Search for the cell housing the specified text and yield its [x, y] center coordinate. 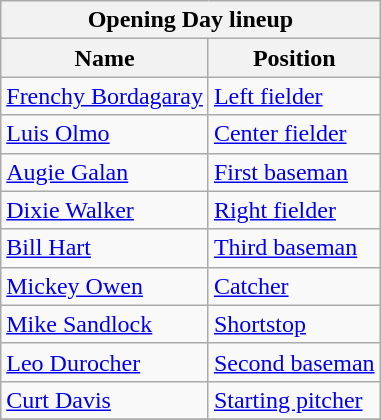
Mickey Owen [105, 286]
Name [105, 58]
Curt Davis [105, 400]
Opening Day lineup [190, 20]
Leo Durocher [105, 362]
Augie Galan [105, 172]
Starting pitcher [294, 400]
Third baseman [294, 248]
Position [294, 58]
Shortstop [294, 324]
Bill Hart [105, 248]
Second baseman [294, 362]
Frenchy Bordagaray [105, 96]
Luis Olmo [105, 134]
Left fielder [294, 96]
Center fielder [294, 134]
Right fielder [294, 210]
Dixie Walker [105, 210]
First baseman [294, 172]
Mike Sandlock [105, 324]
Catcher [294, 286]
